Locate the cell with the specified text and output its [X, Y] center coordinate. 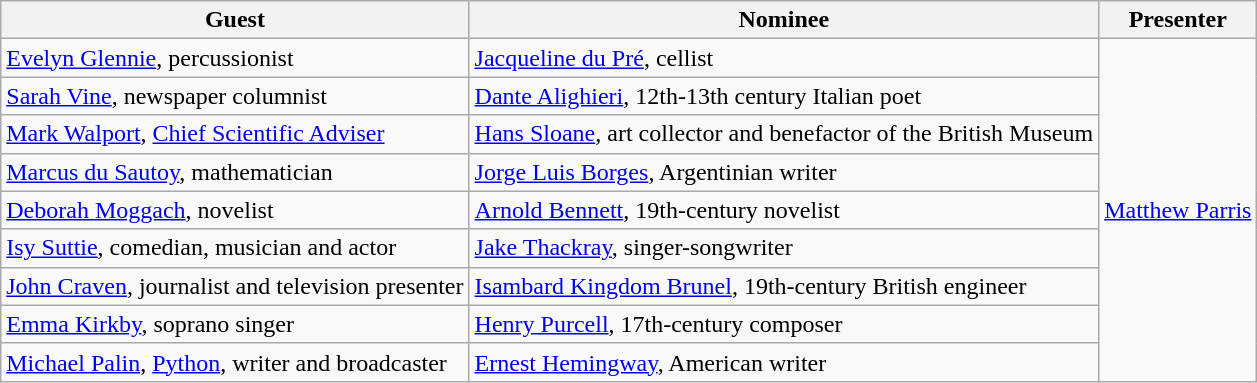
John Craven, journalist and television presenter [235, 286]
Emma Kirkby, soprano singer [235, 324]
Ernest Hemingway, American writer [784, 362]
Presenter [1178, 20]
Marcus du Sautoy, mathematician [235, 172]
Isambard Kingdom Brunel, 19th-century British engineer [784, 286]
Deborah Moggach, novelist [235, 210]
Guest [235, 20]
Nominee [784, 20]
Jake Thackray, singer-songwriter [784, 248]
Dante Alighieri, 12th-13th century Italian poet [784, 96]
Jacqueline du Pré, cellist [784, 58]
Evelyn Glennie, percussionist [235, 58]
Henry Purcell, 17th-century composer [784, 324]
Jorge Luis Borges, Argentinian writer [784, 172]
Arnold Bennett, 19th-century novelist [784, 210]
Isy Suttie, comedian, musician and actor [235, 248]
Michael Palin, Python, writer and broadcaster [235, 362]
Sarah Vine, newspaper columnist [235, 96]
Matthew Parris [1178, 210]
Hans Sloane, art collector and benefactor of the British Museum [784, 134]
Mark Walport, Chief Scientific Adviser [235, 134]
